Extract the [x, y] coordinate from the center of the cell holding the provided text.  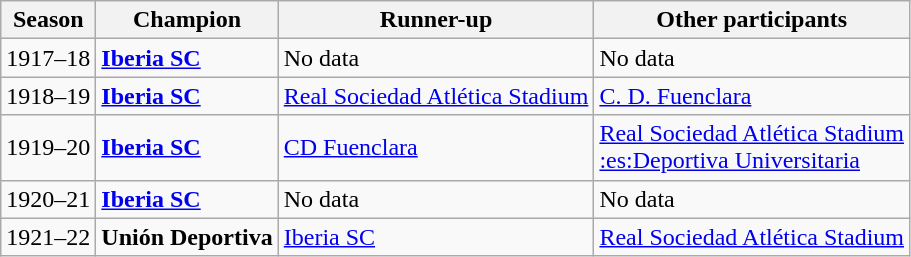
1919–20 [48, 148]
1920–21 [48, 199]
CD Fuenclara [436, 148]
Runner-up [436, 20]
1917–18 [48, 58]
Season [48, 20]
Real Sociedad Atlética Stadium:es:Deportiva Universitaria [752, 148]
1921–22 [48, 237]
1918–19 [48, 96]
C. D. Fuenclara [752, 96]
Champion [187, 20]
Other participants [752, 20]
Unión Deportiva [187, 237]
